For the text-containing cell, return its midpoint in [x, y] coordinate format. 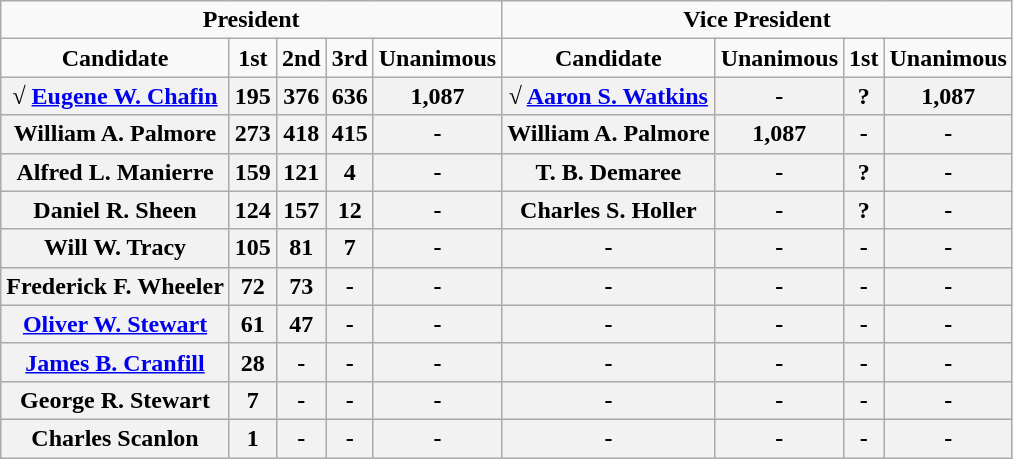
47 [301, 324]
73 [301, 286]
Charles Scanlon [116, 438]
273 [252, 134]
Daniel R. Sheen [116, 210]
Vice President [758, 20]
T. B. Demaree [608, 172]
2nd [301, 58]
George R. Stewart [116, 400]
Charles S. Holler [608, 210]
3rd [350, 58]
195 [252, 96]
√ Aaron S. Watkins [608, 96]
Alfred L. Manierre [116, 172]
James B. Cranfill [116, 362]
4 [350, 172]
12 [350, 210]
376 [301, 96]
418 [301, 134]
61 [252, 324]
157 [301, 210]
28 [252, 362]
124 [252, 210]
121 [301, 172]
159 [252, 172]
Frederick F. Wheeler [116, 286]
President [252, 20]
Will W. Tracy [116, 248]
105 [252, 248]
81 [301, 248]
636 [350, 96]
72 [252, 286]
1 [252, 438]
√ Eugene W. Chafin [116, 96]
415 [350, 134]
Oliver W. Stewart [116, 324]
